Return the (x, y) coordinate for the center point of the cell that contains the specified text.  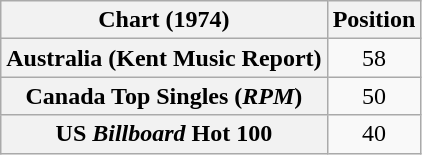
Position (374, 20)
Chart (1974) (164, 20)
50 (374, 96)
Australia (Kent Music Report) (164, 58)
58 (374, 58)
US Billboard Hot 100 (164, 134)
40 (374, 134)
Canada Top Singles (RPM) (164, 96)
